From the cell containing the given text, extract its center point as [x, y] coordinate. 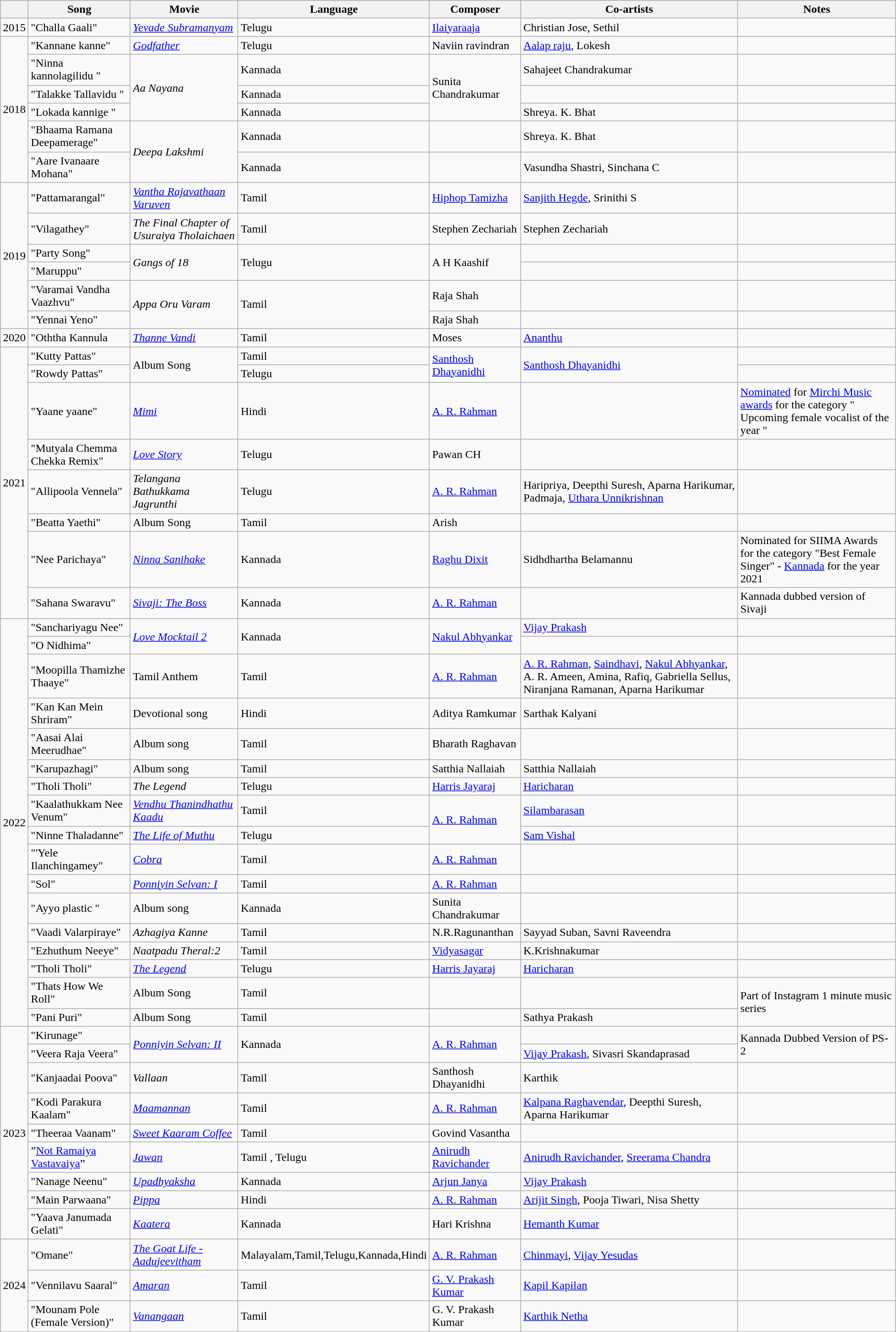
"Kutty Pattas" [79, 356]
"Party Song" [79, 253]
N.R.Ragunanthan [475, 933]
"Varamai Vandha Vaazhvu" [79, 295]
Sidhdhartha Belamannu [629, 560]
Sarthak Kalyani [629, 713]
A H Kaashif [475, 262]
Devotional song [184, 713]
"Ayyo plastic " [79, 908]
"Mutyala Chemma Chekka Remix" [79, 455]
Bharath Raghavan [475, 744]
"Rowdy Pattas" [79, 374]
"Ninna kannolagilidu " [79, 70]
"Allipoola Vennela" [79, 492]
Nakul Abhyankar [475, 636]
Ananthu [629, 338]
K.Krishnakumar [629, 951]
”Not Ramaiya Vastavaiya” [79, 1157]
"Vilagathey" [79, 229]
Arish [475, 522]
"Thats How We Roll" [79, 993]
"Pani Puri" [79, 1017]
Tamil Anthem [184, 676]
"Yennai Yeno" [79, 320]
Pawan CH [475, 455]
Vasundha Shastri, Sinchana C [629, 167]
Hemanth Kumar [629, 1224]
Hiphop Tamizha [475, 198]
2018 [14, 110]
"Sahana Swaravu" [79, 603]
Notes [817, 9]
Vanangaan [184, 1316]
"Aare Ivanaare Mohana" [79, 167]
Upadhyaksha [184, 1182]
Love Mocktail 2 [184, 636]
"Oththa Kannula [79, 338]
"Kanjaadai Poova" [79, 1078]
"Karupazhagi" [79, 768]
Sivaji: The Boss [184, 603]
Sayyad Suban, Savni Raveendra [629, 933]
"Talakke Tallavidu " [79, 94]
"Sol" [79, 884]
Anirudh Ravichander [475, 1157]
"Yaane yaane" [79, 411]
Tamil , Telugu [334, 1157]
Nominated for SIIMA Awards for the category "Best Female Singer" - Kannada for the year 2021 [817, 560]
Naatpadu Theral:2 [184, 951]
Aa Nayana [184, 88]
"O Nidhima" [79, 645]
Amaran [184, 1286]
Hari Krishna [475, 1224]
Kaatera [184, 1224]
Vijay Prakash, Sivasri Skandaprasad [629, 1053]
Part of Instagram 1 minute music series [817, 1002]
"Vaadi Valarpiraye" [79, 933]
"Moopilla Thamizhe Thaaye" [79, 676]
Maamannan [184, 1108]
Ninna Sanihake [184, 560]
Govind Vasantha [475, 1133]
Pippa [184, 1200]
"Kodi Parakura Kaalam" [79, 1108]
"Kaalathukkam Nee Venum" [79, 811]
Composer [475, 9]
Karthik Netha [629, 1316]
Kalpana Raghavendar, Deepthi Suresh, Aparna Harikumar [629, 1108]
"Kan Kan Mein Shriram" [79, 713]
Raghu Dixit [475, 560]
"Vennilavu Saaral" [79, 1286]
Movie [184, 9]
Telangana Bathukkama Jagrunthi [184, 492]
Arijit Singh, Pooja Tiwari, Nisa Shetty [629, 1200]
2015 [14, 27]
"Maruppu" [79, 271]
Thanne Vandi [184, 338]
Mimi [184, 411]
Ponniyin Selvan: II [184, 1044]
Nominated for Mirchi Music awards for the category " Upcoming female vocalist of the year " [817, 411]
"Yaava Janumada Gelati" [79, 1224]
"Omane" [79, 1254]
2021 [14, 483]
"Beatta Yaethi" [79, 522]
The Goat Life - Aadujeevitham [184, 1254]
"Theeraa Vaanam" [79, 1133]
Aditya Ramkumar [475, 713]
2023 [14, 1133]
2024 [14, 1286]
Azhagiya Kanne [184, 933]
Moses [475, 338]
2022 [14, 822]
Kannada Dubbed Version of PS-2 [817, 1044]
Anirudh Ravichander, Sreerama Chandra [629, 1157]
Deepa Lakshmi [184, 152]
Cobra [184, 859]
Kapil Kapilan [629, 1286]
Vantha Rajavathaan Varuven [184, 198]
"Aasai Alai Meerudhae" [79, 744]
"Veera Raja Veera" [79, 1053]
Sahajeet Chandrakumar [629, 70]
"Challa Gaali" [79, 27]
"Ninne Thaladanne" [79, 835]
"Mounam Pole (Female Version)" [79, 1316]
Haripriya, Deepthi Suresh, Aparna Harikumar, Padmaja, Uthara Unnikrishnan [629, 492]
Arjun Janya [475, 1182]
Yevade Subramanyam [184, 27]
Malayalam,Tamil,Telugu,Kannada,Hindi [334, 1254]
"Pattamarangal" [79, 198]
Vallaan [184, 1078]
Christian Jose, Sethil [629, 27]
Love Story [184, 455]
The Life of Muthu [184, 835]
Chinmayi, Vijay Yesudas [629, 1254]
Song [79, 9]
Ilaiyaraaja [475, 27]
"Bhaama Ramana Deepamerage" [79, 136]
Sathya Prakash [629, 1017]
"Nee Parichaya" [79, 560]
Jawan [184, 1157]
2020 [14, 338]
"Ezhuthum Neeye" [79, 951]
"Sanchariyagu Nee" [79, 627]
"Kirunage" [79, 1035]
Co-artists [629, 9]
Sanjith Hegde, Srinithi S [629, 198]
Gangs of 18 [184, 262]
The Final Chapter of Usuraiya Tholaichaen [184, 229]
2019 [14, 255]
Vendhu Thanindhathu Kaadu [184, 811]
"Kannane kanne" [79, 45]
"Lokada kannige " [79, 112]
Appa Oru Varam [184, 304]
"Main Parwaana" [79, 1200]
Aalap raju, Lokesh [629, 45]
Ponniyin Selvan: I [184, 884]
Sam Vishal [629, 835]
"Nanage Neenu" [79, 1182]
Naviin ravindran [475, 45]
Sweet Kaaram Coffee [184, 1133]
"'Yele Ilanchingamey" [79, 859]
Silambarasan [629, 811]
Kannada dubbed version of Sivaji [817, 603]
Godfather [184, 45]
Vidyasagar [475, 951]
Karthik [629, 1078]
A. R. Rahman, Saindhavi, Nakul Abhyankar, A. R. Ameen, Amina, Rafiq, Gabriella Sellus, Niranjana Ramanan, Aparna Harikumar [629, 676]
Language [334, 9]
